Return (X, Y) of the center of cell containing provided text 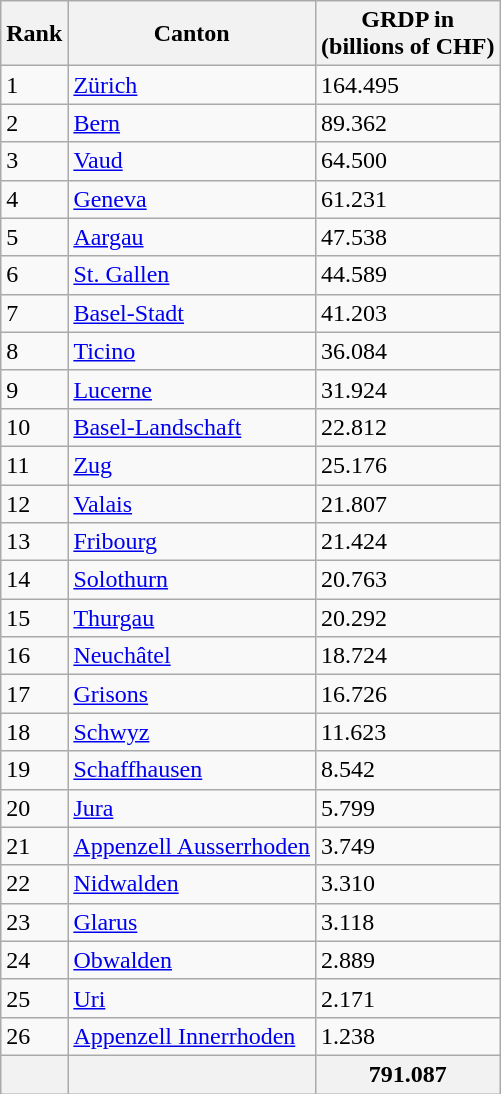
Rank (34, 34)
4 (34, 199)
Basel-Stadt (192, 313)
20.292 (408, 618)
20.763 (408, 580)
Bern (192, 123)
22 (34, 884)
Canton (192, 34)
1 (34, 85)
GRDP in(billions of CHF) (408, 34)
Schaffhausen (192, 770)
Valais (192, 503)
3.118 (408, 922)
36.084 (408, 351)
2.171 (408, 998)
Grisons (192, 694)
791.087 (408, 1074)
8 (34, 351)
Jura (192, 808)
Schwyz (192, 732)
14 (34, 580)
44.589 (408, 275)
22.812 (408, 427)
25 (34, 998)
9 (34, 389)
Neuchâtel (192, 656)
17 (34, 694)
Uri (192, 998)
16.726 (408, 694)
Aargau (192, 237)
Thurgau (192, 618)
St. Gallen (192, 275)
47.538 (408, 237)
1.238 (408, 1036)
5.799 (408, 808)
21 (34, 846)
Solothurn (192, 580)
64.500 (408, 161)
3.310 (408, 884)
Zug (192, 465)
Ticino (192, 351)
3.749 (408, 846)
11.623 (408, 732)
Geneva (192, 199)
10 (34, 427)
24 (34, 960)
18.724 (408, 656)
26 (34, 1036)
11 (34, 465)
13 (34, 542)
21.807 (408, 503)
16 (34, 656)
25.176 (408, 465)
7 (34, 313)
Zürich (192, 85)
21.424 (408, 542)
6 (34, 275)
61.231 (408, 199)
164.495 (408, 85)
41.203 (408, 313)
23 (34, 922)
2.889 (408, 960)
Obwalden (192, 960)
3 (34, 161)
12 (34, 503)
20 (34, 808)
15 (34, 618)
89.362 (408, 123)
19 (34, 770)
18 (34, 732)
Lucerne (192, 389)
Basel-Landschaft (192, 427)
31.924 (408, 389)
Appenzell Innerrhoden (192, 1036)
5 (34, 237)
Appenzell Ausserrhoden (192, 846)
2 (34, 123)
Vaud (192, 161)
Glarus (192, 922)
Fribourg (192, 542)
8.542 (408, 770)
Nidwalden (192, 884)
